Determine the (x, y) coordinate at the center of the cell enclosing the given text.  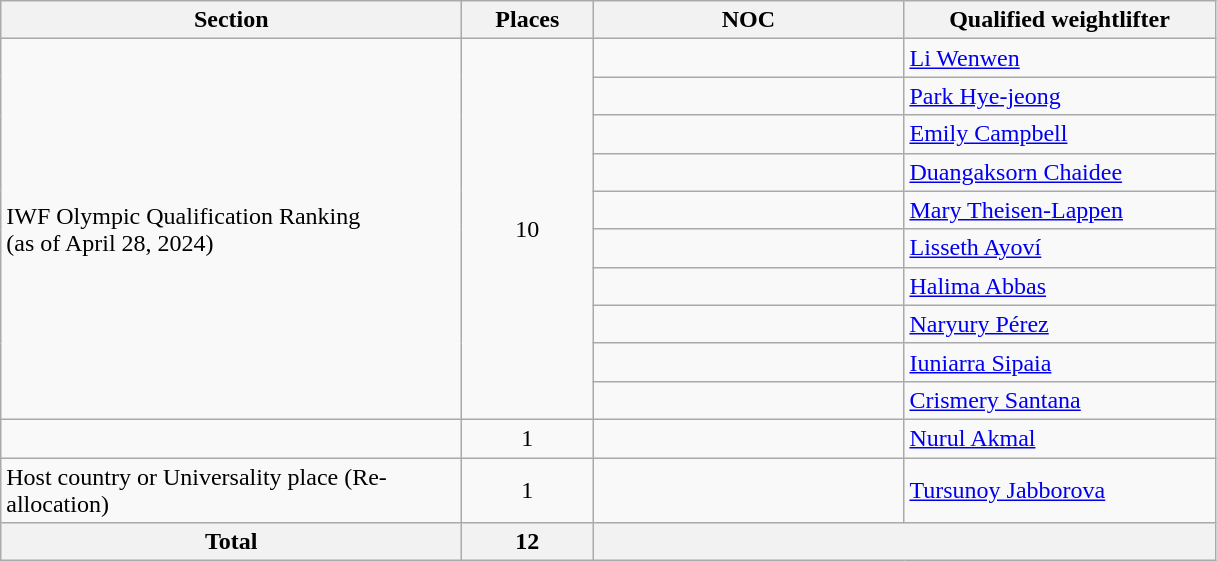
10 (528, 230)
NOC (748, 20)
Iuniarra Sipaia (1060, 362)
Naryury Pérez (1060, 324)
12 (528, 542)
Total (232, 542)
Li Wenwen (1060, 58)
Tursunoy Jabborova (1060, 490)
Section (232, 20)
Crismery Santana (1060, 400)
Emily Campbell (1060, 134)
Mary Theisen-Lappen (1060, 210)
IWF Olympic Qualification Ranking(as of April 28, 2024) (232, 230)
Host country or Universality place (Re-allocation) (232, 490)
Nurul Akmal (1060, 438)
Lisseth Ayoví (1060, 248)
Halima Abbas (1060, 286)
Duangaksorn Chaidee (1060, 172)
Park Hye-jeong (1060, 96)
Qualified weightlifter (1060, 20)
Places (528, 20)
